Capture the cell that displays the provided text and extract its [X, Y] central coordinate. 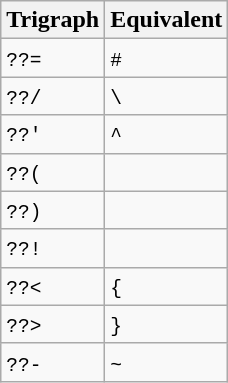
??) [53, 210]
~ [166, 362]
# [166, 58]
} [166, 324]
Equivalent [166, 20]
^ [166, 134]
\ [166, 96]
??- [53, 362]
{ [166, 286]
??/ [53, 96]
??> [53, 324]
??( [53, 172]
??= [53, 58]
??< [53, 286]
??' [53, 134]
Trigraph [53, 20]
??! [53, 248]
